Extract the [X, Y] coordinate from the center of the cell holding the provided text.  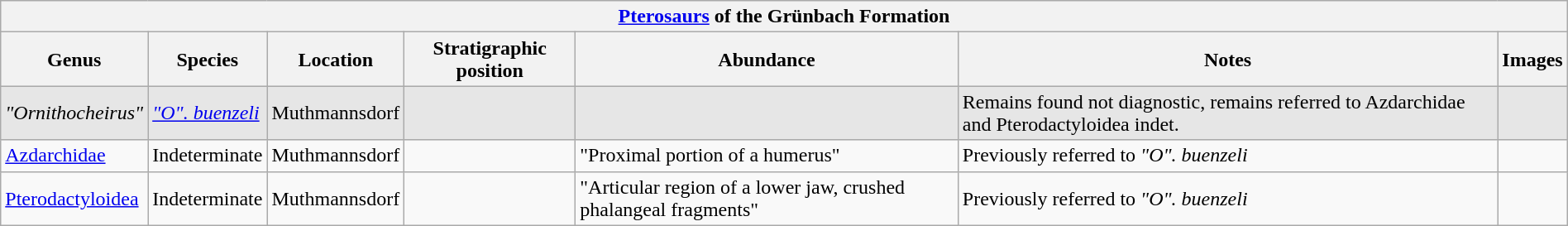
Notes [1227, 60]
"Proximal portion of a humerus" [767, 156]
"Ornithocheirus" [74, 113]
Pterodactyloidea [74, 199]
"O". buenzeli [208, 113]
Remains found not diagnostic, remains referred to Azdarchidae and Pterodactyloidea indet. [1227, 113]
Location [336, 60]
Species [208, 60]
Azdarchidae [74, 156]
Images [1532, 60]
Pterosaurs of the Grünbach Formation [784, 17]
Stratigraphic position [490, 60]
Abundance [767, 60]
"Articular region of a lower jaw, crushed phalangeal fragments" [767, 199]
Genus [74, 60]
